Determine the [X, Y] coordinate at the center of the cell enclosing the given text.  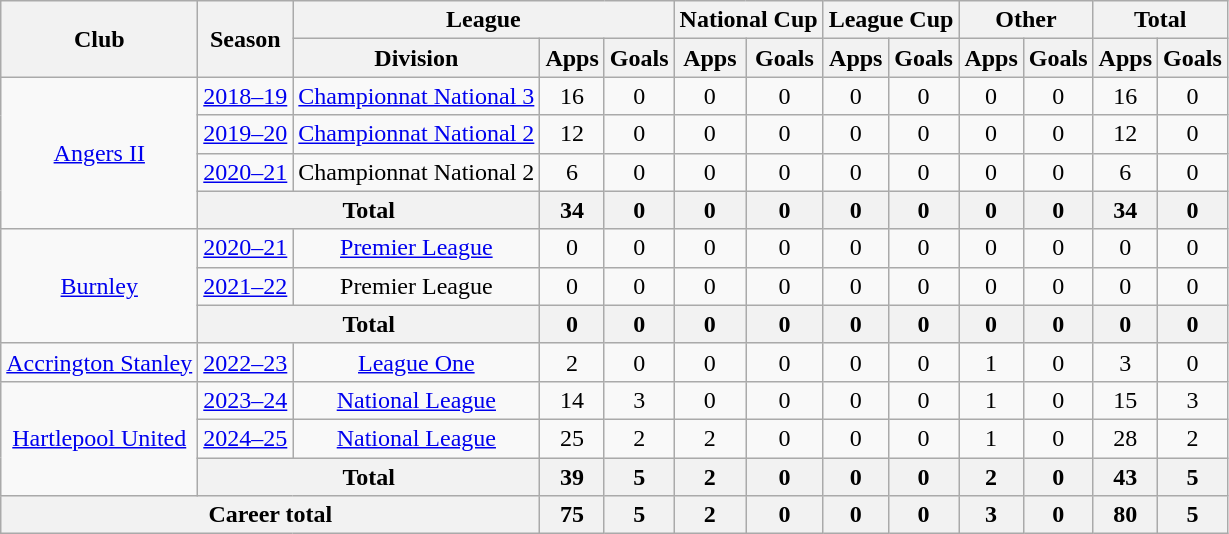
Burnley [100, 286]
League One [416, 362]
28 [1125, 438]
80 [1125, 515]
2024–25 [246, 438]
75 [572, 515]
39 [572, 477]
Club [100, 39]
2023–24 [246, 400]
15 [1125, 400]
2019–20 [246, 134]
Career total [270, 515]
National Cup [748, 20]
League [484, 20]
Hartlepool United [100, 438]
Season [246, 39]
League Cup [891, 20]
Other [1026, 20]
2018–19 [246, 96]
2022–23 [246, 362]
25 [572, 438]
Angers II [100, 153]
43 [1125, 477]
Accrington Stanley [100, 362]
Championnat National 3 [416, 96]
Division [416, 58]
14 [572, 400]
2021–22 [246, 286]
